Output the (x, y) coordinate of the center of the cell containing the given text.  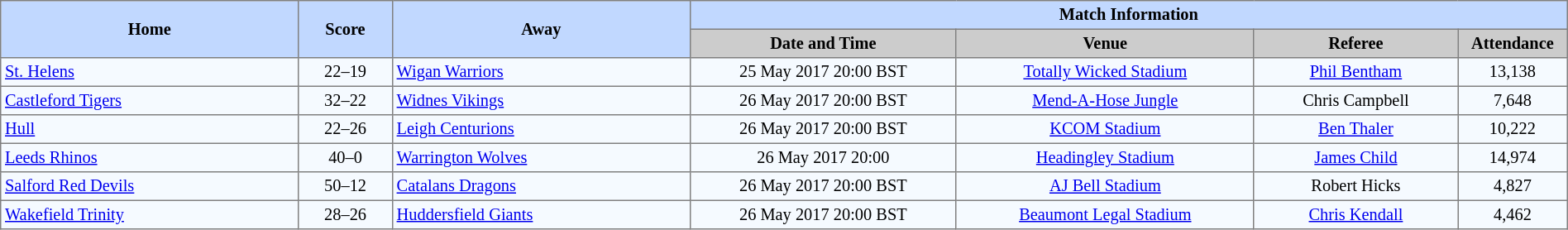
Attendance (1513, 43)
St. Helens (150, 72)
Score (346, 30)
4,462 (1513, 214)
Headingley Stadium (1105, 157)
Home (150, 30)
14,974 (1513, 157)
Leeds Rhinos (150, 157)
Beaumont Legal Stadium (1105, 214)
Match Information (1128, 15)
22–19 (346, 72)
Robert Hicks (1355, 186)
Widnes Vikings (541, 100)
Chris Campbell (1355, 100)
Mend-A-Hose Jungle (1105, 100)
Huddersfield Giants (541, 214)
Wigan Warriors (541, 72)
32–22 (346, 100)
40–0 (346, 157)
Date and Time (823, 43)
25 May 2017 20:00 BST (823, 72)
Wakefield Trinity (150, 214)
13,138 (1513, 72)
10,222 (1513, 129)
Warrington Wolves (541, 157)
22–26 (346, 129)
Venue (1105, 43)
AJ Bell Stadium (1105, 186)
26 May 2017 20:00 (823, 157)
Catalans Dragons (541, 186)
Totally Wicked Stadium (1105, 72)
KCOM Stadium (1105, 129)
Castleford Tigers (150, 100)
James Child (1355, 157)
28–26 (346, 214)
Hull (150, 129)
Chris Kendall (1355, 214)
4,827 (1513, 186)
Leigh Centurions (541, 129)
Referee (1355, 43)
7,648 (1513, 100)
Phil Bentham (1355, 72)
Salford Red Devils (150, 186)
Away (541, 30)
50–12 (346, 186)
Ben Thaler (1355, 129)
